Extract the [X, Y] coordinate from the center of the cell holding the provided text.  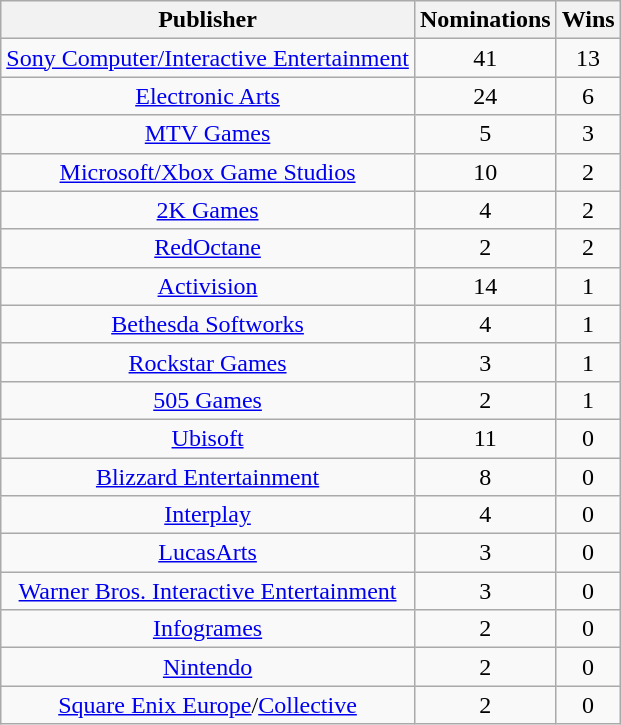
RedOctane [208, 248]
Sony Computer/Interactive Entertainment [208, 58]
Interplay [208, 515]
MTV Games [208, 134]
Microsoft/Xbox Game Studios [208, 172]
41 [485, 58]
2K Games [208, 210]
Rockstar Games [208, 362]
Activision [208, 286]
Nominations [485, 20]
LucasArts [208, 553]
Wins [588, 20]
6 [588, 96]
Nintendo [208, 667]
Ubisoft [208, 438]
505 Games [208, 400]
14 [485, 286]
Bethesda Softworks [208, 324]
11 [485, 438]
Blizzard Entertainment [208, 477]
Publisher [208, 20]
8 [485, 477]
5 [485, 134]
Electronic Arts [208, 96]
Infogrames [208, 629]
13 [588, 58]
24 [485, 96]
10 [485, 172]
Warner Bros. Interactive Entertainment [208, 591]
Square Enix Europe/Collective [208, 705]
